Extract the [X, Y] coordinate from the center of the cell holding the provided text.  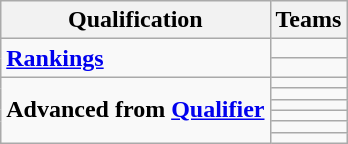
Teams [308, 20]
Rankings [136, 58]
Advanced from Qualifier [136, 110]
Qualification [136, 20]
